Provide the (x, y) coordinate of the cell's center where the given text is located.  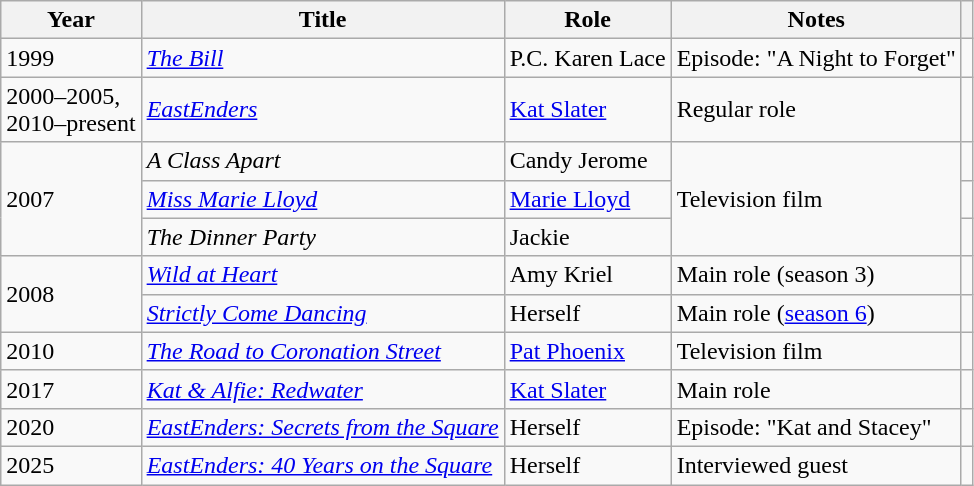
Kat & Alfie: Redwater (322, 389)
Episode: "A Night to Forget" (816, 58)
Year (71, 20)
Candy Jerome (588, 161)
Main role (season 3) (816, 275)
Main role (season 6) (816, 313)
Title (322, 20)
Regular role (816, 110)
P.C. Karen Lace (588, 58)
Jackie (588, 237)
2008 (71, 294)
Strictly Come Dancing (322, 313)
Notes (816, 20)
A Class Apart (322, 161)
2010 (71, 351)
Role (588, 20)
Wild at Heart (322, 275)
2000–2005,2010–present (71, 110)
2025 (71, 465)
Episode: "Kat and Stacey" (816, 427)
EastEnders: 40 Years on the Square (322, 465)
Amy Kriel (588, 275)
The Bill (322, 58)
2020 (71, 427)
Interviewed guest (816, 465)
Pat Phoenix (588, 351)
EastEnders: Secrets from the Square (322, 427)
EastEnders (322, 110)
Marie Lloyd (588, 199)
Miss Marie Lloyd (322, 199)
1999 (71, 58)
The Road to Coronation Street (322, 351)
2007 (71, 199)
2017 (71, 389)
Main role (816, 389)
The Dinner Party (322, 237)
